Return the [X, Y] coordinate for the center point of the cell that contains the specified text.  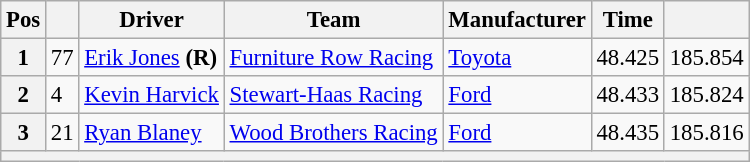
Kevin Harvick [152, 95]
Erik Jones (R) [152, 58]
Stewart-Haas Racing [334, 95]
3 [24, 133]
185.816 [706, 133]
1 [24, 58]
77 [62, 58]
Team [334, 20]
Manufacturer [517, 20]
Driver [152, 20]
Time [628, 20]
Pos [24, 20]
185.824 [706, 95]
21 [62, 133]
4 [62, 95]
48.425 [628, 58]
48.435 [628, 133]
Ryan Blaney [152, 133]
185.854 [706, 58]
2 [24, 95]
Furniture Row Racing [334, 58]
Wood Brothers Racing [334, 133]
Toyota [517, 58]
48.433 [628, 95]
